For the text-containing cell, return its midpoint in (x, y) coordinate format. 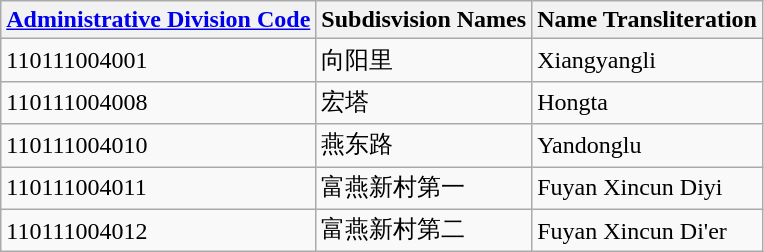
富燕新村第一 (424, 188)
燕东路 (424, 146)
110111004012 (158, 230)
110111004008 (158, 102)
Administrative Division Code (158, 20)
Yandonglu (648, 146)
110111004001 (158, 60)
110111004010 (158, 146)
Hongta (648, 102)
Xiangyangli (648, 60)
Fuyan Xincun Di'er (648, 230)
宏塔 (424, 102)
Name Transliteration (648, 20)
富燕新村第二 (424, 230)
Fuyan Xincun Diyi (648, 188)
向阳里 (424, 60)
Subdisvision Names (424, 20)
110111004011 (158, 188)
